Detect which cell encompasses the target text, then output its (X, Y) center coordinate. 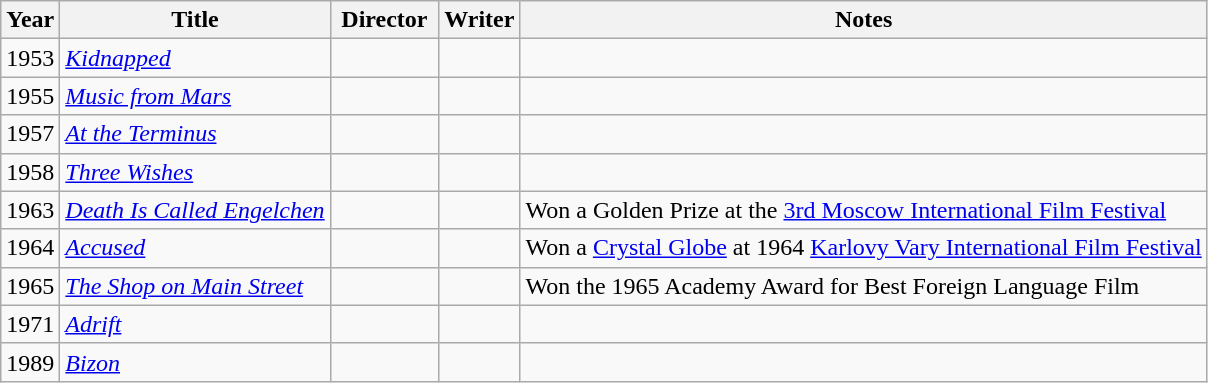
1963 (30, 210)
Writer (480, 20)
Director (384, 20)
The Shop on Main Street (195, 286)
1971 (30, 324)
1953 (30, 58)
Three Wishes (195, 172)
Adrift (195, 324)
At the Terminus (195, 134)
1989 (30, 362)
1965 (30, 286)
Bizon (195, 362)
Kidnapped (195, 58)
1957 (30, 134)
Accused (195, 248)
Death Is Called Engelchen (195, 210)
1964 (30, 248)
Year (30, 20)
Won a Golden Prize at the 3rd Moscow International Film Festival (864, 210)
Won a Crystal Globe at 1964 Karlovy Vary International Film Festival (864, 248)
Won the 1965 Academy Award for Best Foreign Language Film (864, 286)
1955 (30, 96)
1958 (30, 172)
Music from Mars (195, 96)
Title (195, 20)
Notes (864, 20)
